For the text-containing cell, return its midpoint in [X, Y] coordinate format. 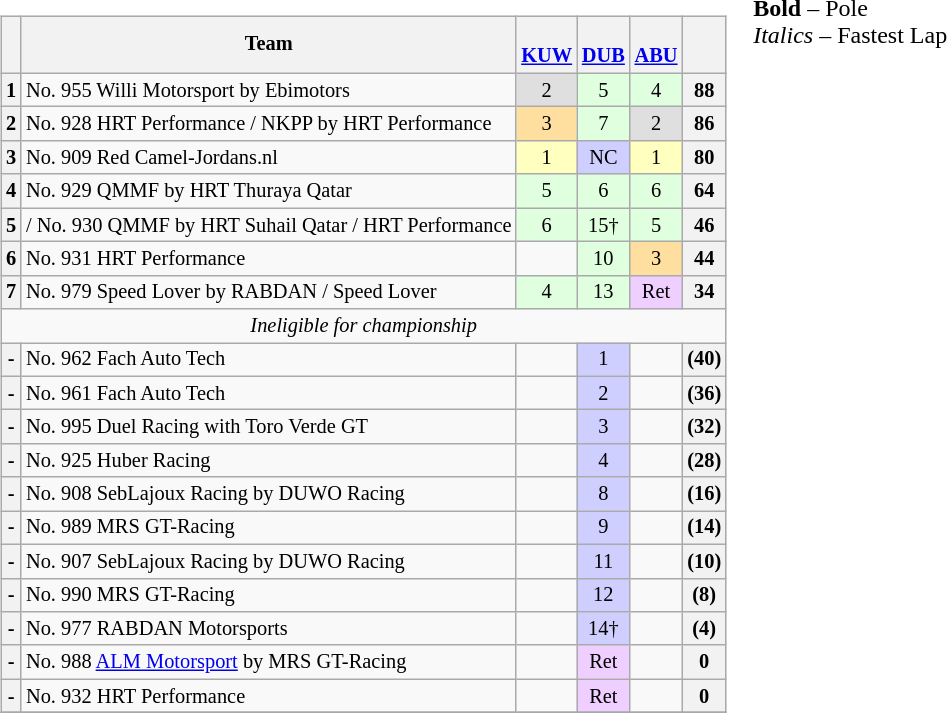
No. 988 ALM Motorsport by MRS GT-Racing [268, 662]
No. 929 QMMF by HRT Thuraya Qatar [268, 191]
(28) [704, 461]
No. 928 HRT Performance / NKPP by HRT Performance [268, 124]
DUB [604, 45]
44 [704, 259]
Team [268, 45]
No. 925 Huber Racing [268, 461]
/ No. 930 QMMF by HRT Suhail Qatar / HRT Performance [268, 225]
No. 909 Red Camel-Jordans.nl [268, 158]
No. 908 SebLajoux Racing by DUWO Racing [268, 494]
(16) [704, 494]
No. 932 HRT Performance [268, 696]
34 [704, 292]
9 [604, 528]
15† [604, 225]
(10) [704, 561]
No. 961 Fach Auto Tech [268, 393]
14† [604, 629]
64 [704, 191]
No. 979 Speed Lover by RABDAN / Speed Lover [268, 292]
11 [604, 561]
10 [604, 259]
13 [604, 292]
No. 955 Willi Motorsport by Ebimotors [268, 90]
88 [704, 90]
Ineligible for championship [364, 326]
46 [704, 225]
(14) [704, 528]
(36) [704, 393]
86 [704, 124]
KUW [546, 45]
(40) [704, 360]
No. 990 MRS GT-Racing [268, 595]
No. 977 RABDAN Motorsports [268, 629]
NC [604, 158]
No. 907 SebLajoux Racing by DUWO Racing [268, 561]
No. 989 MRS GT-Racing [268, 528]
80 [704, 158]
8 [604, 494]
No. 995 Duel Racing with Toro Verde GT [268, 427]
12 [604, 595]
(8) [704, 595]
No. 962 Fach Auto Tech [268, 360]
(32) [704, 427]
No. 931 HRT Performance [268, 259]
(4) [704, 629]
ABU [656, 45]
